Find where the given text appears and provide that cell's center as [x, y] coordinate. 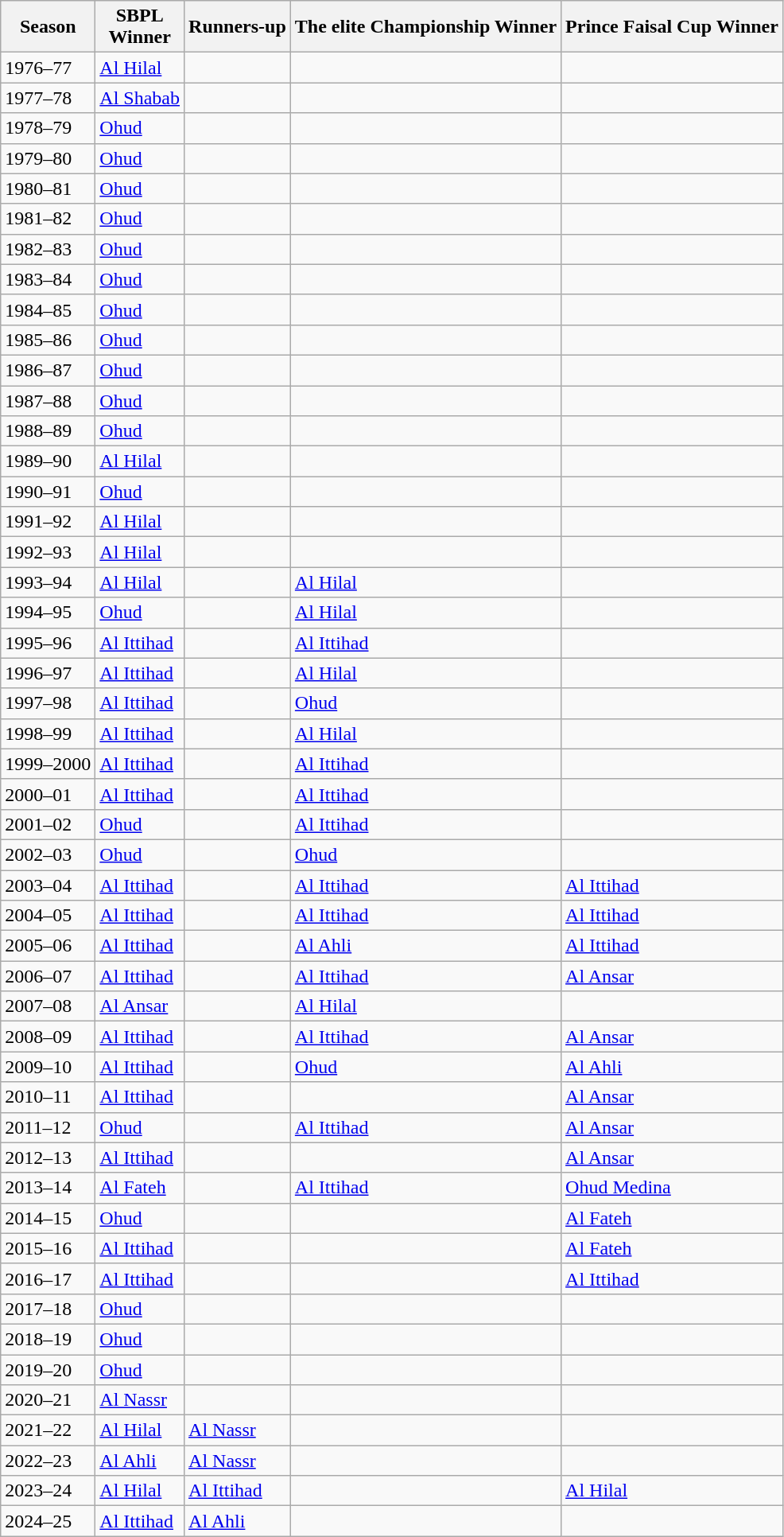
1990–91 [48, 492]
1981–82 [48, 219]
2011–12 [48, 1127]
2024–25 [48, 1521]
2000–01 [48, 794]
2019–20 [48, 1369]
The elite Championship Winner [425, 27]
2009–10 [48, 1067]
2003–04 [48, 885]
1996–97 [48, 673]
2014–15 [48, 1218]
2020–21 [48, 1400]
2002–03 [48, 854]
Runners-up [238, 27]
2022–23 [48, 1461]
2012–13 [48, 1158]
2013–14 [48, 1188]
2023–24 [48, 1491]
1998–99 [48, 733]
1992–93 [48, 552]
1978–79 [48, 128]
1982–83 [48, 249]
1983–84 [48, 279]
SBPLWinner [140, 27]
2015–16 [48, 1248]
1980–81 [48, 189]
2008–09 [48, 1037]
1987–88 [48, 400]
Ohud Medina [673, 1188]
1979–80 [48, 158]
2004–05 [48, 916]
2005–06 [48, 946]
1995–96 [48, 643]
2001–02 [48, 824]
1988–89 [48, 431]
1997–98 [48, 703]
2007–08 [48, 1006]
Al Shabab [140, 98]
1989–90 [48, 461]
2018–19 [48, 1339]
1994–95 [48, 613]
2010–11 [48, 1097]
2017–18 [48, 1309]
2016–17 [48, 1278]
1993–94 [48, 582]
2006–07 [48, 976]
1976–77 [48, 68]
1985–86 [48, 340]
1991–92 [48, 522]
1984–85 [48, 309]
Prince Faisal Cup Winner [673, 27]
1977–78 [48, 98]
1999–2000 [48, 764]
Season [48, 27]
2021–22 [48, 1430]
1986–87 [48, 370]
